Pinpoint the cell where the given text exists, returning its (x, y) midpoint coordinate. 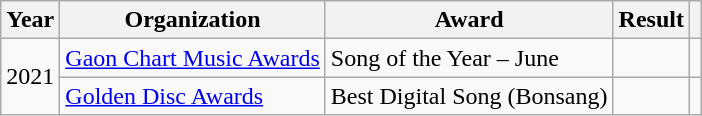
Song of the Year – June (469, 58)
Organization (193, 20)
Year (30, 20)
Gaon Chart Music Awards (193, 58)
2021 (30, 77)
Result (651, 20)
Golden Disc Awards (193, 96)
Best Digital Song (Bonsang) (469, 96)
Award (469, 20)
